Detect which cell encompasses the target text, then output its (x, y) center coordinate. 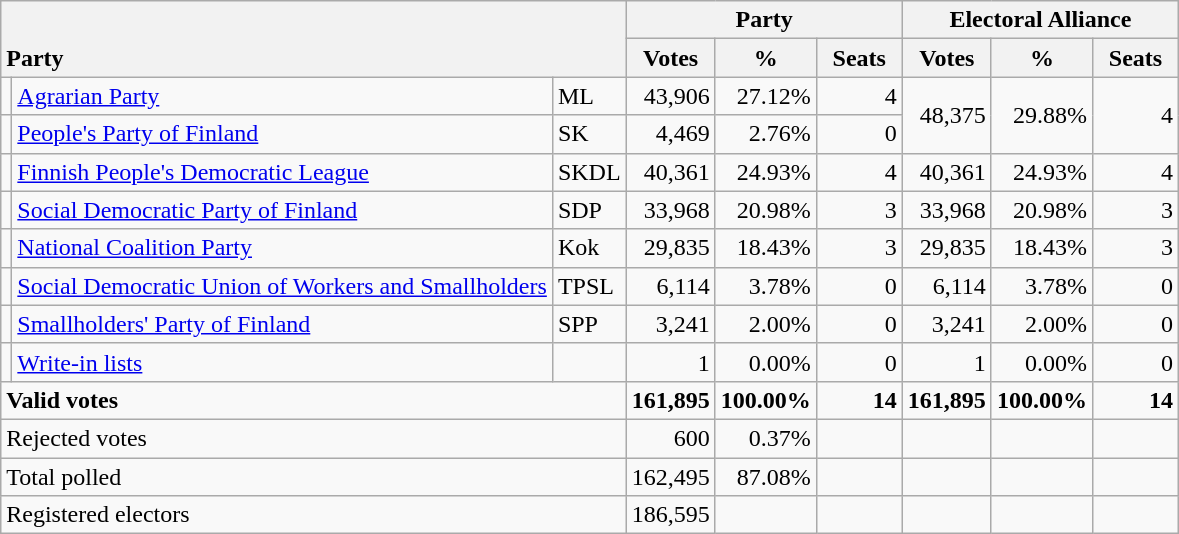
27.12% (766, 96)
SK (589, 134)
Agrarian Party (282, 96)
Finnish People's Democratic League (282, 172)
Smallholders' Party of Finland (282, 324)
0.37% (766, 438)
SDP (589, 210)
Kok (589, 248)
43,906 (670, 96)
600 (670, 438)
TPSL (589, 286)
Write-in lists (282, 362)
Social Democratic Party of Finland (282, 210)
48,375 (946, 115)
SKDL (589, 172)
Electoral Alliance (1040, 20)
National Coalition Party (282, 248)
Valid votes (314, 400)
162,495 (670, 477)
Registered electors (314, 515)
4,469 (670, 134)
Rejected votes (314, 438)
186,595 (670, 515)
2.76% (766, 134)
People's Party of Finland (282, 134)
87.08% (766, 477)
Total polled (314, 477)
ML (589, 96)
SPP (589, 324)
Social Democratic Union of Workers and Smallholders (282, 286)
29.88% (1042, 115)
